Pinpoint the cell where the given text exists, returning its (X, Y) midpoint coordinate. 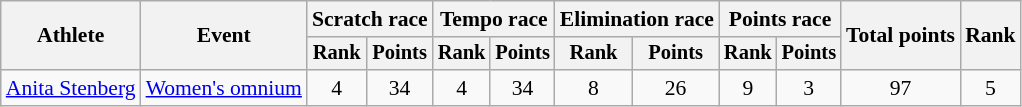
Anita Stenberg (71, 88)
9 (748, 88)
Points race (780, 19)
3 (809, 88)
5 (990, 88)
Tempo race (494, 19)
97 (900, 88)
Athlete (71, 36)
Total points (900, 36)
8 (594, 88)
26 (676, 88)
Elimination race (637, 19)
Scratch race (370, 19)
Women's omnium (224, 88)
Event (224, 36)
